Identify which cell holds the provided text, then report its [X, Y] central coordinate. 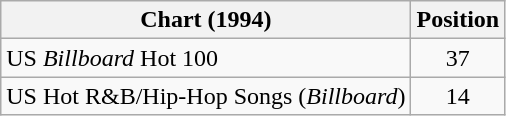
US Billboard Hot 100 [206, 58]
37 [458, 58]
Position [458, 20]
Chart (1994) [206, 20]
US Hot R&B/Hip-Hop Songs (Billboard) [206, 96]
14 [458, 96]
